Return the [x, y] coordinate for the center point of the cell that contains the specified text.  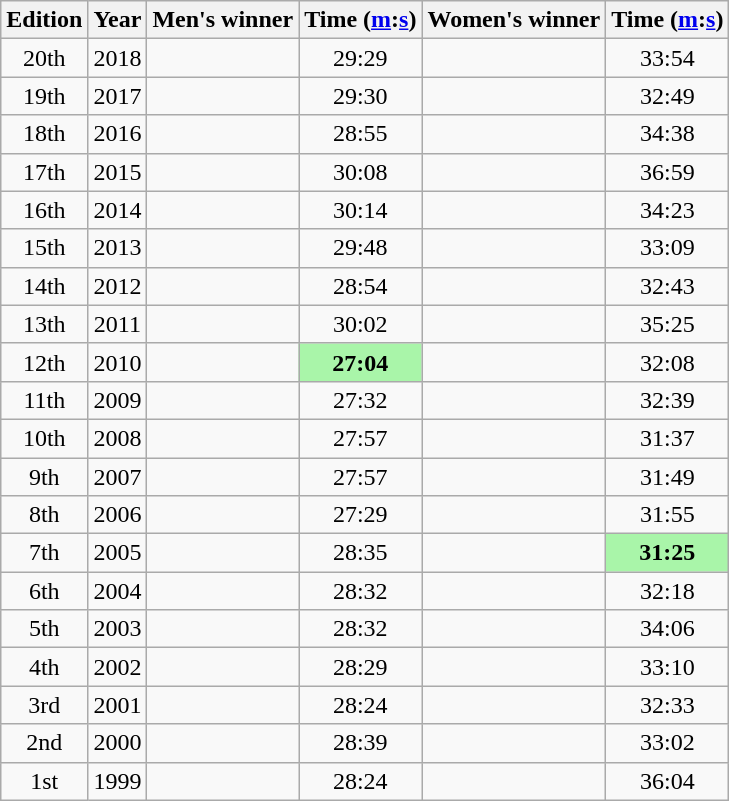
18th [44, 134]
2012 [118, 286]
2009 [118, 400]
33:02 [668, 743]
27:32 [360, 400]
35:25 [668, 324]
32:18 [668, 591]
34:38 [668, 134]
2006 [118, 515]
2011 [118, 324]
29:48 [360, 248]
28:55 [360, 134]
15th [44, 248]
19th [44, 96]
30:14 [360, 210]
34:23 [668, 210]
2018 [118, 58]
32:33 [668, 705]
31:37 [668, 438]
2nd [44, 743]
2004 [118, 591]
9th [44, 477]
13th [44, 324]
10th [44, 438]
2017 [118, 96]
Men's winner [223, 20]
2000 [118, 743]
17th [44, 172]
2008 [118, 438]
12th [44, 362]
20th [44, 58]
11th [44, 400]
2001 [118, 705]
1st [44, 781]
36:04 [668, 781]
33:09 [668, 248]
Edition [44, 20]
27:29 [360, 515]
16th [44, 210]
4th [44, 667]
2010 [118, 362]
34:06 [668, 629]
2013 [118, 248]
7th [44, 553]
3rd [44, 705]
5th [44, 629]
27:04 [360, 362]
28:39 [360, 743]
28:35 [360, 553]
29:30 [360, 96]
30:02 [360, 324]
32:43 [668, 286]
2007 [118, 477]
2003 [118, 629]
2002 [118, 667]
Women's winner [514, 20]
2016 [118, 134]
1999 [118, 781]
28:29 [360, 667]
31:25 [668, 553]
14th [44, 286]
30:08 [360, 172]
32:49 [668, 96]
29:29 [360, 58]
2005 [118, 553]
2014 [118, 210]
8th [44, 515]
36:59 [668, 172]
28:54 [360, 286]
2015 [118, 172]
33:54 [668, 58]
Year [118, 20]
31:49 [668, 477]
31:55 [668, 515]
32:39 [668, 400]
6th [44, 591]
33:10 [668, 667]
32:08 [668, 362]
